For the text-containing cell, return its midpoint in (X, Y) coordinate format. 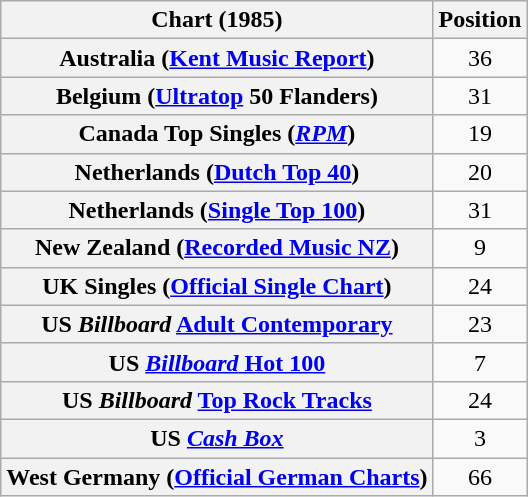
3 (480, 438)
Belgium (Ultratop 50 Flanders) (217, 96)
20 (480, 172)
66 (480, 477)
US Cash Box (217, 438)
New Zealand (Recorded Music NZ) (217, 248)
Position (480, 20)
Canada Top Singles (RPM) (217, 134)
US Billboard Hot 100 (217, 362)
23 (480, 324)
West Germany (Official German Charts) (217, 477)
US Billboard Adult Contemporary (217, 324)
36 (480, 58)
Netherlands (Dutch Top 40) (217, 172)
UK Singles (Official Single Chart) (217, 286)
Netherlands (Single Top 100) (217, 210)
Chart (1985) (217, 20)
19 (480, 134)
7 (480, 362)
US Billboard Top Rock Tracks (217, 400)
9 (480, 248)
Australia (Kent Music Report) (217, 58)
